Capture the cell that displays the provided text and extract its [x, y] central coordinate. 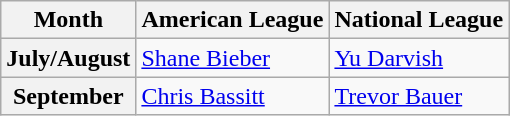
Month [68, 20]
American League [232, 20]
Trevor Bauer [419, 96]
Shane Bieber [232, 58]
September [68, 96]
Chris Bassitt [232, 96]
National League [419, 20]
Yu Darvish [419, 58]
July/August [68, 58]
